Identify which cell holds the provided text, then report its [x, y] central coordinate. 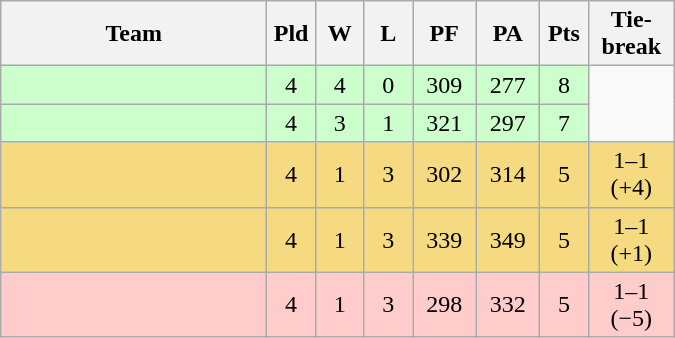
1–1 (+1) [631, 240]
349 [508, 240]
297 [508, 123]
0 [388, 85]
8 [564, 85]
Pts [564, 34]
321 [444, 123]
L [388, 34]
Tie-break [631, 34]
302 [444, 174]
339 [444, 240]
277 [508, 85]
1–1 (−5) [631, 304]
Pld [292, 34]
332 [508, 304]
W [340, 34]
Team [134, 34]
298 [444, 304]
PF [444, 34]
1–1 (+4) [631, 174]
PA [508, 34]
314 [508, 174]
309 [444, 85]
7 [564, 123]
